Search for the cell housing the specified text and yield its (x, y) center coordinate. 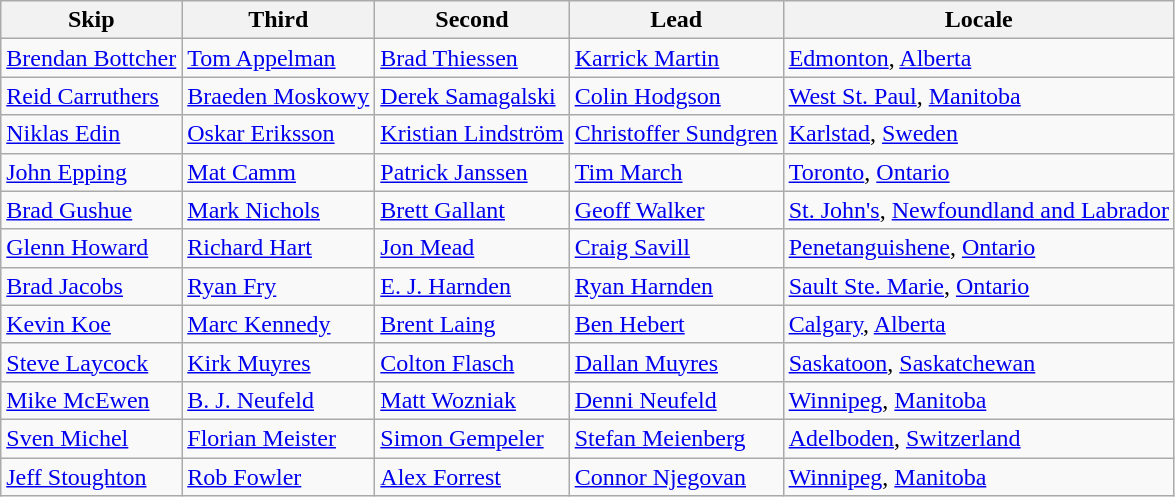
Ryan Fry (278, 286)
Ryan Harnden (676, 286)
Marc Kennedy (278, 324)
Jon Mead (472, 248)
Kevin Koe (92, 324)
Dallan Muyres (676, 362)
Karlstad, Sweden (978, 134)
Skip (92, 20)
Christoffer Sundgren (676, 134)
Saskatoon, Saskatchewan (978, 362)
Calgary, Alberta (978, 324)
Oskar Eriksson (278, 134)
Second (472, 20)
Lead (676, 20)
Brad Thiessen (472, 58)
Karrick Martin (676, 58)
St. John's, Newfoundland and Labrador (978, 210)
Jeff Stoughton (92, 477)
Tim March (676, 172)
Locale (978, 20)
Penetanguishene, Ontario (978, 248)
Braeden Moskowy (278, 96)
Geoff Walker (676, 210)
Kristian Lindström (472, 134)
Mike McEwen (92, 400)
Craig Savill (676, 248)
E. J. Harnden (472, 286)
Colton Flasch (472, 362)
Tom Appelman (278, 58)
West St. Paul, Manitoba (978, 96)
Richard Hart (278, 248)
Brett Gallant (472, 210)
Brendan Bottcher (92, 58)
Brad Jacobs (92, 286)
Toronto, Ontario (978, 172)
Niklas Edin (92, 134)
Reid Carruthers (92, 96)
Brent Laing (472, 324)
Third (278, 20)
Rob Fowler (278, 477)
Denni Neufeld (676, 400)
Glenn Howard (92, 248)
Steve Laycock (92, 362)
Mark Nichols (278, 210)
John Epping (92, 172)
Kirk Muyres (278, 362)
Colin Hodgson (676, 96)
Alex Forrest (472, 477)
Derek Samagalski (472, 96)
Adelboden, Switzerland (978, 438)
Stefan Meienberg (676, 438)
Sault Ste. Marie, Ontario (978, 286)
Florian Meister (278, 438)
Edmonton, Alberta (978, 58)
Sven Michel (92, 438)
Simon Gempeler (472, 438)
Patrick Janssen (472, 172)
Ben Hebert (676, 324)
Matt Wozniak (472, 400)
B. J. Neufeld (278, 400)
Brad Gushue (92, 210)
Mat Camm (278, 172)
Connor Njegovan (676, 477)
